Detect which cell encompasses the target text, then output its [x, y] center coordinate. 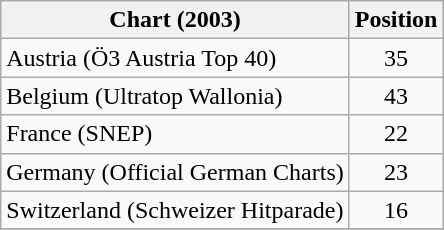
22 [396, 134]
35 [396, 58]
Switzerland (Schweizer Hitparade) [175, 210]
France (SNEP) [175, 134]
Belgium (Ultratop Wallonia) [175, 96]
Position [396, 20]
16 [396, 210]
Germany (Official German Charts) [175, 172]
Chart (2003) [175, 20]
23 [396, 172]
Austria (Ö3 Austria Top 40) [175, 58]
43 [396, 96]
